For the text-containing cell, return its midpoint in [x, y] coordinate format. 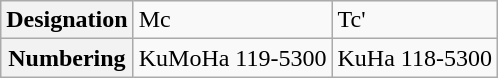
Designation [67, 20]
Tc' [414, 20]
Numbering [67, 58]
Mc [232, 20]
KuMoHa 119-5300 [232, 58]
KuHa 118-5300 [414, 58]
